Provide the [x, y] coordinate of the cell's center where the given text is located.  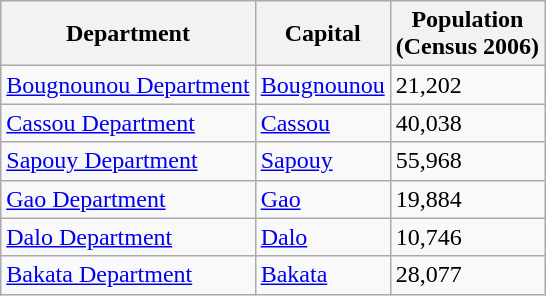
Cassou [322, 123]
55,968 [467, 161]
Capital [322, 34]
40,038 [467, 123]
Dalo Department [128, 237]
Department [128, 34]
21,202 [467, 85]
Cassou Department [128, 123]
Bakata Department [128, 275]
Bakata [322, 275]
Population(Census 2006) [467, 34]
Dalo [322, 237]
Sapouy Department [128, 161]
Bougnounou Department [128, 85]
10,746 [467, 237]
Gao Department [128, 199]
Gao [322, 199]
Sapouy [322, 161]
28,077 [467, 275]
Bougnounou [322, 85]
19,884 [467, 199]
